Return (x, y) of the center of cell containing provided text 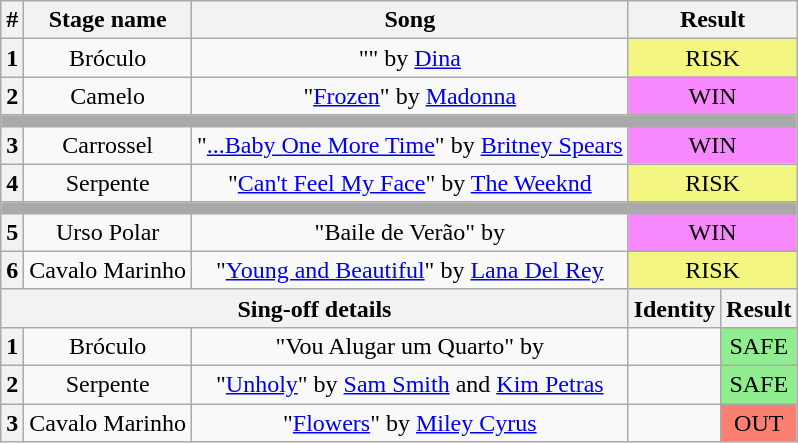
Camelo (108, 96)
Urso Polar (108, 232)
OUT (759, 423)
# (12, 20)
4 (12, 183)
6 (12, 270)
"Frozen" by Madonna (410, 96)
"Flowers" by Miley Cyrus (410, 423)
"Baile de Verão" by (410, 232)
"" by Dina (410, 58)
Carrossel (108, 145)
"Unholy" by Sam Smith and Kim Petras (410, 384)
5 (12, 232)
Identity (674, 308)
Song (410, 20)
"Can't Feel My Face" by The Weeknd (410, 183)
Sing-off details (314, 308)
"Vou Alugar um Quarto" by (410, 346)
"Young and Beautiful" by Lana Del Rey (410, 270)
"...Baby One More Time" by Britney Spears (410, 145)
Stage name (108, 20)
